Extract the [X, Y] coordinate from the center of the cell holding the provided text.  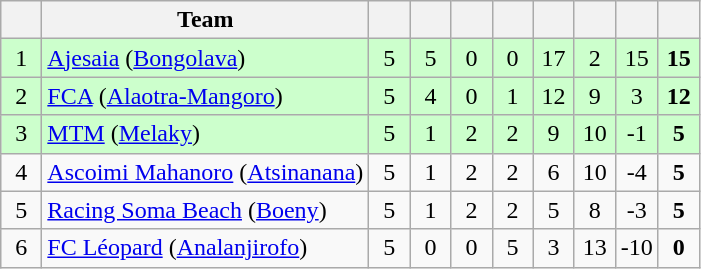
8 [594, 210]
FCA (Alaotra-Mangoro) [206, 96]
-10 [636, 248]
FC Léopard (Analanjirofo) [206, 248]
17 [554, 58]
Ajesaia (Bongolava) [206, 58]
-1 [636, 134]
Racing Soma Beach (Boeny) [206, 210]
13 [594, 248]
MTM (Melaky) [206, 134]
-4 [636, 172]
Team [206, 20]
Ascoimi Mahanoro (Atsinanana) [206, 172]
-3 [636, 210]
